Find where the given text appears and provide that cell's center as (X, Y) coordinate. 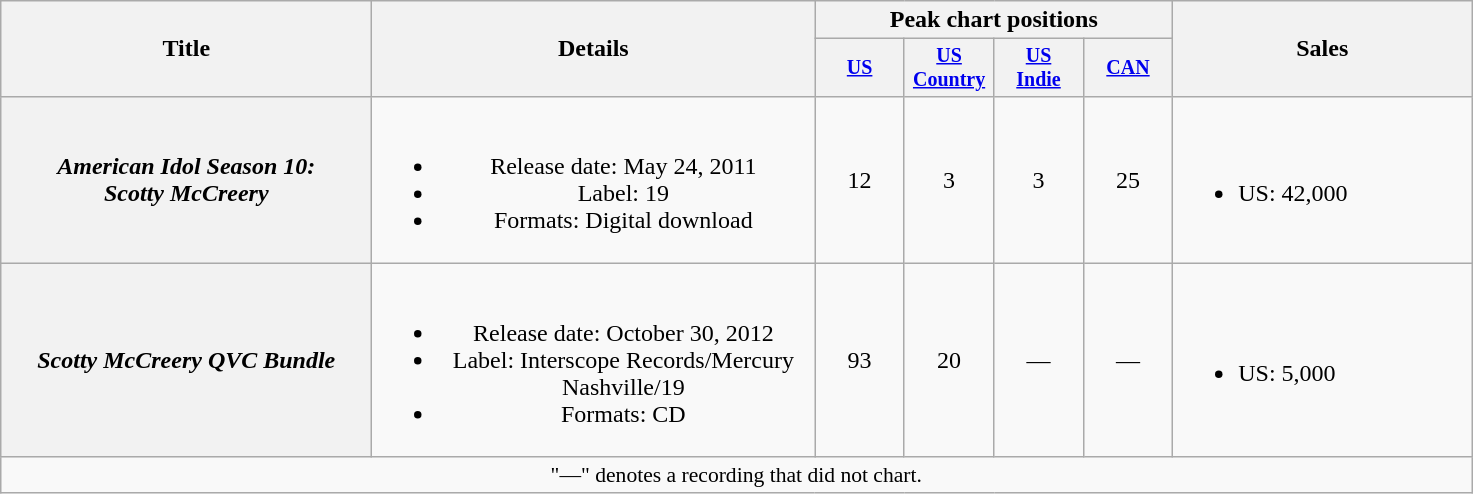
Release date: May 24, 2011Label: 19Formats: Digital download (594, 180)
93 (860, 360)
US Country (948, 68)
12 (860, 180)
Sales (1322, 49)
US (860, 68)
"—" denotes a recording that did not chart. (736, 475)
CAN (1128, 68)
USIndie (1038, 68)
25 (1128, 180)
Title (186, 49)
20 (948, 360)
Peak chart positions (994, 20)
American Idol Season 10:Scotty McCreery (186, 180)
Scotty McCreery QVC Bundle (186, 360)
US: 42,000 (1322, 180)
US: 5,000 (1322, 360)
Release date: October 30, 2012Label: Interscope Records/Mercury Nashville/19Formats: CD (594, 360)
Details (594, 49)
